Pinpoint the cell where the given text exists, returning its (x, y) midpoint coordinate. 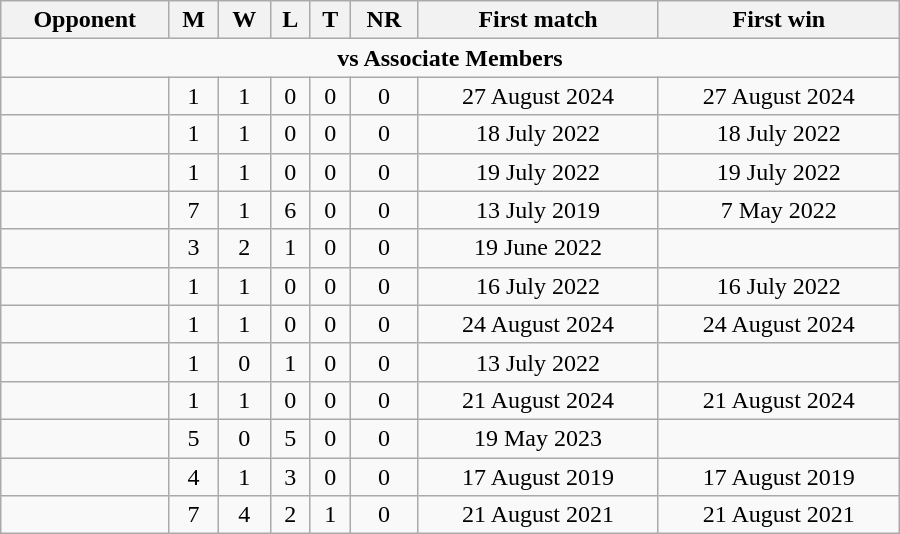
M (194, 20)
13 July 2022 (538, 362)
First match (538, 20)
7 May 2022 (778, 210)
vs Associate Members (450, 58)
6 (290, 210)
Opponent (85, 20)
T (330, 20)
19 June 2022 (538, 248)
L (290, 20)
19 May 2023 (538, 438)
13 July 2019 (538, 210)
First win (778, 20)
NR (384, 20)
W (244, 20)
